Identify which cell holds the provided text, then report its (x, y) central coordinate. 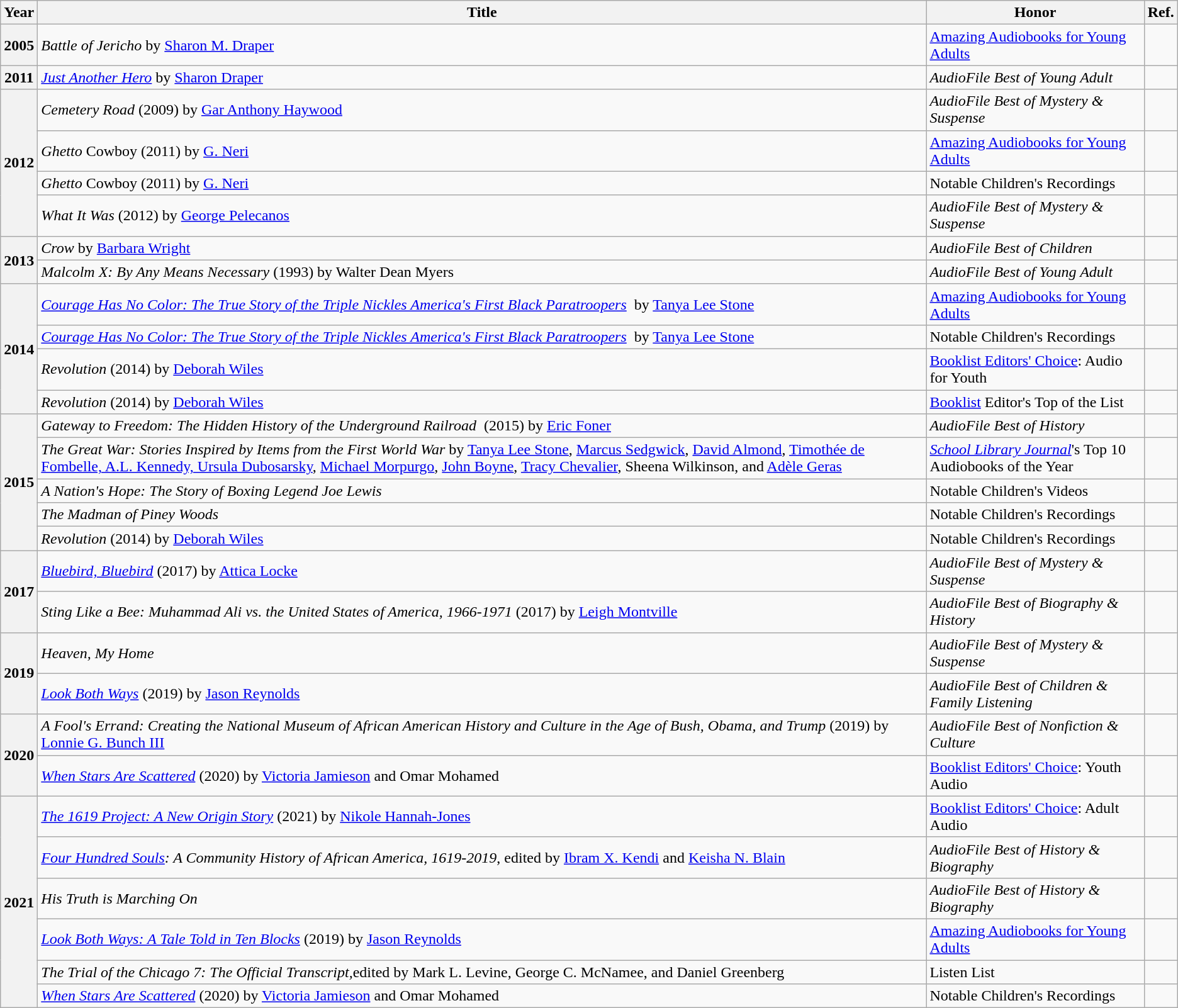
AudioFile Best of Biography & History (1035, 612)
Booklist Editors' Choice: Adult Audio (1035, 817)
His Truth is Marching On (482, 899)
Heaven, My Home (482, 653)
Notable Children's Videos (1035, 491)
Cemetery Road (2009) by Gar Anthony Haywood (482, 109)
AudioFile Best of Nonfiction & Culture (1035, 735)
Booklist Editors' Choice: Youth Audio (1035, 775)
Booklist Editors' Choice: Audio for Youth (1035, 369)
Title (482, 13)
Look Both Ways: A Tale Told in Ten Blocks (2019) by Jason Reynolds (482, 939)
Four Hundred Souls: A Community History of African America, 1619-2019, edited by Ibram X. Kendi and Keisha N. Blain (482, 857)
Battle of Jericho by Sharon M. Draper (482, 45)
Just Another Hero by Sharon Draper (482, 77)
Gateway to Freedom: The Hidden History of the Underground Railroad (2015) by Eric Foner (482, 426)
2013 (19, 260)
School Library Journal's Top 10 Audiobooks of the Year (1035, 458)
2011 (19, 77)
2019 (19, 673)
Look Both Ways (2019) by Jason Reynolds (482, 693)
Sting Like a Bee: Muhammad Ali vs. the United States of America, 1966-1971 (2017) by Leigh Montville (482, 612)
2014 (19, 349)
2015 (19, 482)
The Madman of Piney Woods (482, 515)
Bluebird, Bluebird (2017) by Attica Locke (482, 571)
2020 (19, 755)
Crow by Barbara Wright (482, 248)
Year (19, 13)
Malcolm X: By Any Means Necessary (1993) by Walter Dean Myers (482, 272)
Ref. (1160, 13)
A Nation's Hope: The Story of Boxing Legend Joe Lewis (482, 491)
AudioFile Best of Children & Family Listening (1035, 693)
Booklist Editor's Top of the List (1035, 402)
2021 (19, 902)
AudioFile Best of History (1035, 426)
Honor (1035, 13)
2012 (19, 162)
What It Was (2012) by George Pelecanos (482, 215)
The 1619 Project: A New Origin Story (2021) by Nikole Hannah-Jones (482, 817)
2005 (19, 45)
The Trial of the Chicago 7: The Official Transcript,edited by Mark L. Levine, George C. McNamee, and Daniel Greenberg (482, 972)
Listen List (1035, 972)
AudioFile Best of Children (1035, 248)
2017 (19, 591)
